Detect which cell encompasses the target text, then output its (x, y) center coordinate. 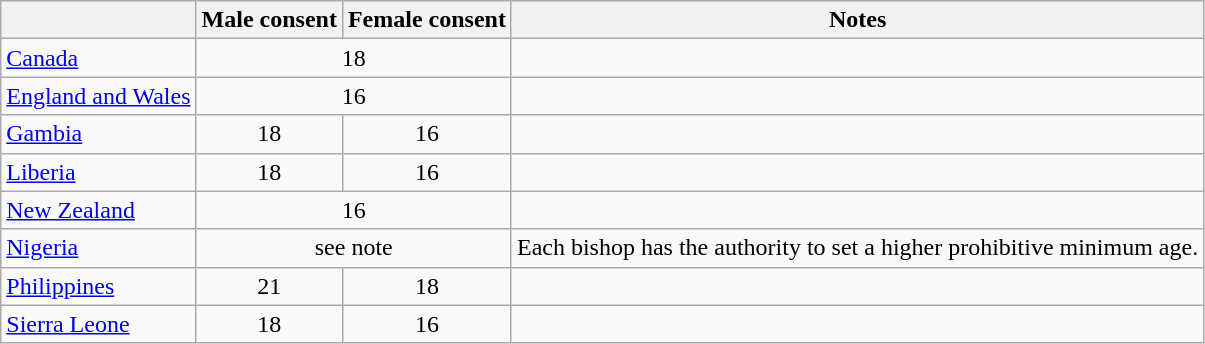
Canada (98, 58)
Gambia (98, 134)
Nigeria (98, 248)
Philippines (98, 286)
England and Wales (98, 96)
Sierra Leone (98, 324)
Notes (857, 20)
21 (269, 286)
Male consent (269, 20)
Female consent (426, 20)
New Zealand (98, 210)
Liberia (98, 172)
see note (354, 248)
Each bishop has the authority to set a higher prohibitive minimum age. (857, 248)
